Extract the (X, Y) coordinate from the center of the cell holding the provided text.  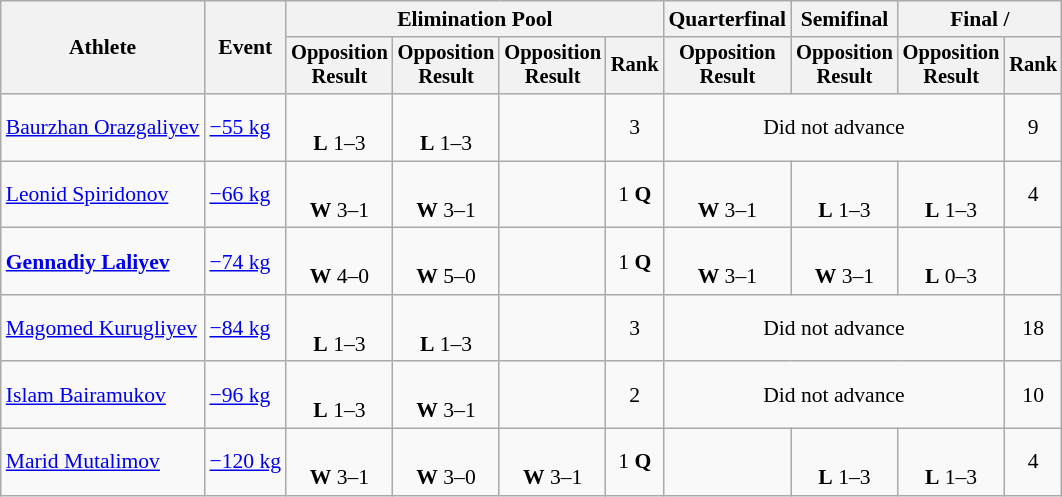
Athlete (103, 48)
−66 kg (245, 194)
10 (1033, 396)
Islam Bairamukov (103, 396)
Semifinal (844, 19)
Elimination Pool (474, 19)
Leonid Spiridonov (103, 194)
2 (635, 396)
Baurzhan Orazgaliyev (103, 128)
−96 kg (245, 396)
Event (245, 48)
18 (1033, 328)
Quarterfinal (728, 19)
L 0–3 (952, 262)
Magomed Kurugliyev (103, 328)
Marid Mutalimov (103, 462)
W 5–0 (446, 262)
−55 kg (245, 128)
−74 kg (245, 262)
W 3–0 (446, 462)
W 4–0 (340, 262)
−120 kg (245, 462)
9 (1033, 128)
Gennadiy Laliyev (103, 262)
Final / (980, 19)
−84 kg (245, 328)
